Output the (x, y) coordinate of the center of the cell containing the given text.  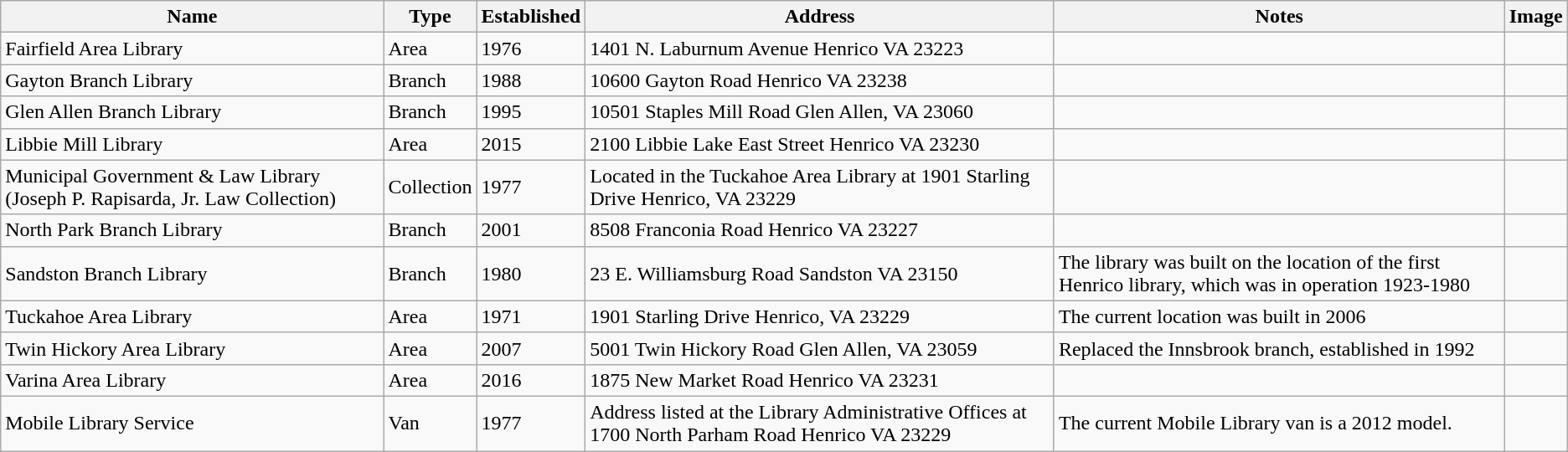
Tuckahoe Area Library (193, 316)
10501 Staples Mill Road Glen Allen, VA 23060 (820, 112)
1971 (531, 316)
Libbie Mill Library (193, 144)
Name (193, 17)
The current location was built in 2006 (1279, 316)
The library was built on the location of the first Henrico library, which was in operation 1923-1980 (1279, 273)
Image (1536, 17)
2015 (531, 144)
2100 Libbie Lake East Street Henrico VA 23230 (820, 144)
2001 (531, 230)
10600 Gayton Road Henrico VA 23238 (820, 80)
2007 (531, 348)
Varina Area Library (193, 380)
1976 (531, 49)
Mobile Library Service (193, 424)
Municipal Government & Law Library (Joseph P. Rapisarda, Jr. Law Collection) (193, 187)
Fairfield Area Library (193, 49)
1980 (531, 273)
North Park Branch Library (193, 230)
Twin Hickory Area Library (193, 348)
The current Mobile Library van is a 2012 model. (1279, 424)
1901 Starling Drive Henrico, VA 23229 (820, 316)
23 E. Williamsburg Road Sandston VA 23150 (820, 273)
1988 (531, 80)
Replaced the Innsbrook branch, established in 1992 (1279, 348)
Glen Allen Branch Library (193, 112)
Type (431, 17)
1401 N. Laburnum Avenue Henrico VA 23223 (820, 49)
5001 Twin Hickory Road Glen Allen, VA 23059 (820, 348)
Sandston Branch Library (193, 273)
2016 (531, 380)
Collection (431, 187)
Located in the Tuckahoe Area Library at 1901 Starling Drive Henrico, VA 23229 (820, 187)
1995 (531, 112)
Established (531, 17)
8508 Franconia Road Henrico VA 23227 (820, 230)
1875 New Market Road Henrico VA 23231 (820, 380)
Gayton Branch Library (193, 80)
Address (820, 17)
Van (431, 424)
Address listed at the Library Administrative Offices at 1700 North Parham Road Henrico VA 23229 (820, 424)
Notes (1279, 17)
